Detect which cell encompasses the target text, then output its [X, Y] center coordinate. 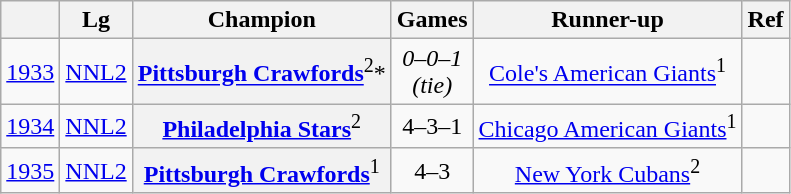
Philadelphia Stars2 [262, 126]
4–3 [432, 170]
1933 [30, 72]
Games [432, 20]
0–0–1(tie) [432, 72]
1934 [30, 126]
Pittsburgh Crawfords2* [262, 72]
Ref [766, 20]
Chicago American Giants1 [608, 126]
Champion [262, 20]
Lg [96, 20]
1935 [30, 170]
Cole's American Giants1 [608, 72]
Pittsburgh Crawfords1 [262, 170]
Runner-up [608, 20]
New York Cubans2 [608, 170]
4–3–1 [432, 126]
